Provide the [X, Y] coordinate of the cell's center where the given text is located.  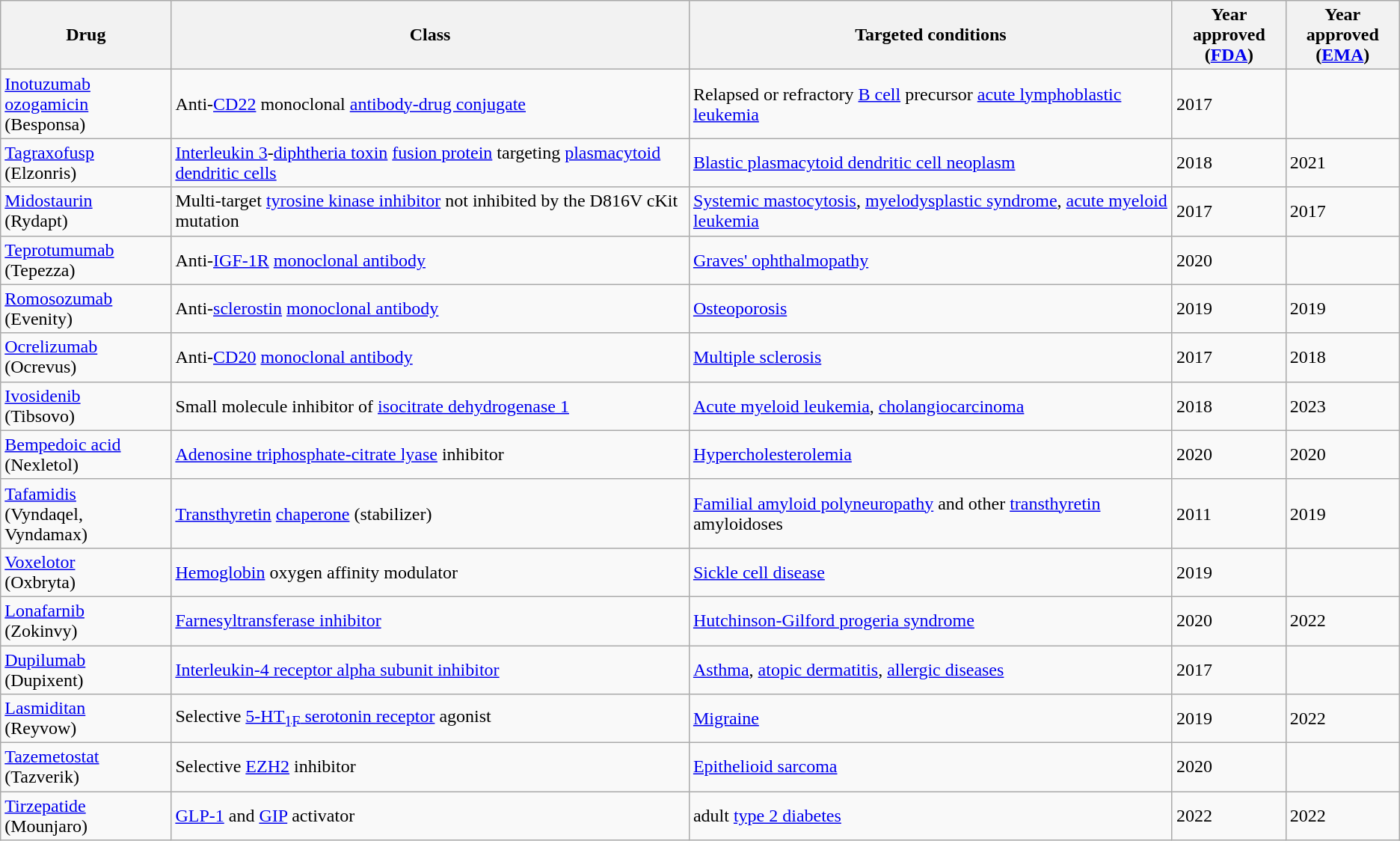
GLP-1 and GIP activator [431, 816]
Inotuzumab ozogamicin(Besponsa) [86, 104]
Systemic mastocytosis, myelodysplastic syndrome, acute myeloid leukemia [930, 211]
Tazemetostat(Tazverik) [86, 768]
Transthyretin chaperone (stabilizer) [431, 513]
Dupilumab(Dupixent) [86, 669]
Selective EZH2 inhibitor [431, 768]
Romosozumab(Evenity) [86, 308]
Small molecule inhibitor of isocitrate dehydrogenase 1 [431, 406]
Graves' ophthalmopathy [930, 260]
Migraine [930, 718]
2021 [1342, 163]
2011 [1229, 513]
Blastic plasmacytoid dendritic cell neoplasm [930, 163]
Tafamidis(Vyndaqel, Vyndamax) [86, 513]
Midostaurin(Rydapt) [86, 211]
Familial amyloid polyneuropathy and other transthyretin amyloidoses [930, 513]
Hemoglobin oxygen affinity modulator [431, 572]
adult type 2 diabetes [930, 816]
Osteoporosis [930, 308]
Epithelioid sarcoma [930, 768]
Voxelotor(Oxbryta) [86, 572]
Anti-CD20 monoclonal antibody [431, 358]
Year approved(FDA) [1229, 35]
Adenosine triphosphate-citrate lyase inhibitor [431, 455]
Hypercholesterolemia [930, 455]
Anti-sclerostin monoclonal antibody [431, 308]
Anti-CD22 monoclonal antibody-drug conjugate [431, 104]
Ocrelizumab(Ocrevus) [86, 358]
Lasmiditan(Reyvow) [86, 718]
2023 [1342, 406]
Class [431, 35]
Ivosidenib(Tibsovo) [86, 406]
Year approved(EMA) [1342, 35]
Farnesyltransferase inhibitor [431, 621]
Sickle cell disease [930, 572]
Targeted conditions [930, 35]
Drug [86, 35]
Multiple sclerosis [930, 358]
Relapsed or refractory B cell precursor acute lymphoblastic leukemia [930, 104]
Selective 5-HT1F serotonin receptor agonist [431, 718]
Interleukin 3-diphtheria toxin fusion protein targeting plasmacytoid dendritic cells [431, 163]
Hutchinson-Gilford progeria syndrome [930, 621]
Lonafarnib(Zokinvy) [86, 621]
Tirzepatide(Mounjaro) [86, 816]
Teprotumumab(Tepezza) [86, 260]
Anti-IGF-1R monoclonal antibody [431, 260]
Tagraxofusp(Elzonris) [86, 163]
Acute myeloid leukemia, cholangiocarcinoma [930, 406]
Bempedoic acid(Nexletol) [86, 455]
Interleukin-4 receptor alpha subunit inhibitor [431, 669]
Multi-target tyrosine kinase inhibitor not inhibited by the D816V cKit mutation [431, 211]
Asthma, atopic dermatitis, allergic diseases [930, 669]
